Determine the (X, Y) coordinate at the center of the cell enclosing the given text.  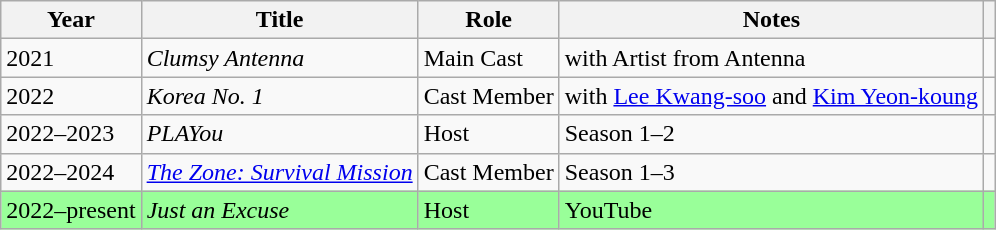
2022 (71, 96)
Role (488, 20)
PLAYou (280, 134)
YouTube (771, 210)
Season 1–3 (771, 172)
Title (280, 20)
Korea No. 1 (280, 96)
Year (71, 20)
Main Cast (488, 58)
Season 1–2 (771, 134)
2021 (71, 58)
The Zone: Survival Mission (280, 172)
with Lee Kwang-soo and Kim Yeon-koung (771, 96)
Just an Excuse (280, 210)
Clumsy Antenna (280, 58)
2022–2024 (71, 172)
2022–present (71, 210)
2022–2023 (71, 134)
with Artist from Antenna (771, 58)
Notes (771, 20)
